Provide the (x, y) coordinate of the cell's center where the given text is located.  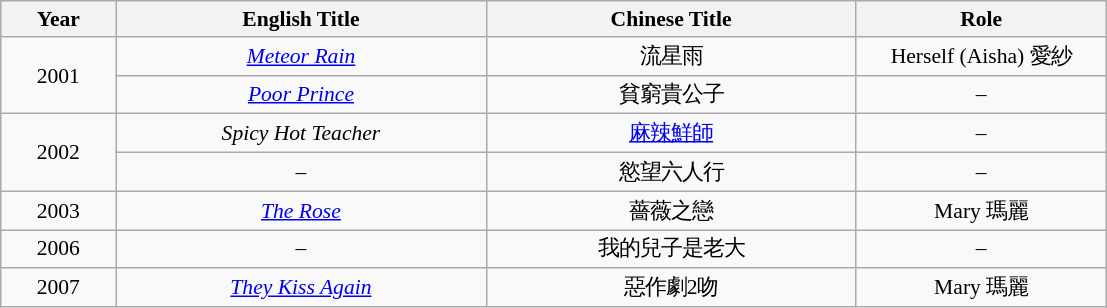
我的兒子是老大 (671, 250)
2001 (58, 76)
English Title (301, 19)
2006 (58, 250)
2007 (58, 288)
貧窮貴公子 (671, 94)
The Rose (301, 210)
2002 (58, 152)
慾望六人行 (671, 172)
Meteor Rain (301, 56)
2003 (58, 210)
They Kiss Again (301, 288)
薔薇之戀 (671, 210)
Year (58, 19)
Poor Prince (301, 94)
惡作劇2吻 (671, 288)
Spicy Hot Teacher (301, 134)
Herself (Aisha) 愛紗 (981, 56)
流星雨 (671, 56)
Role (981, 19)
麻辣鮮師 (671, 134)
Chinese Title (671, 19)
